Find where the given text appears and provide that cell's center as (X, Y) coordinate. 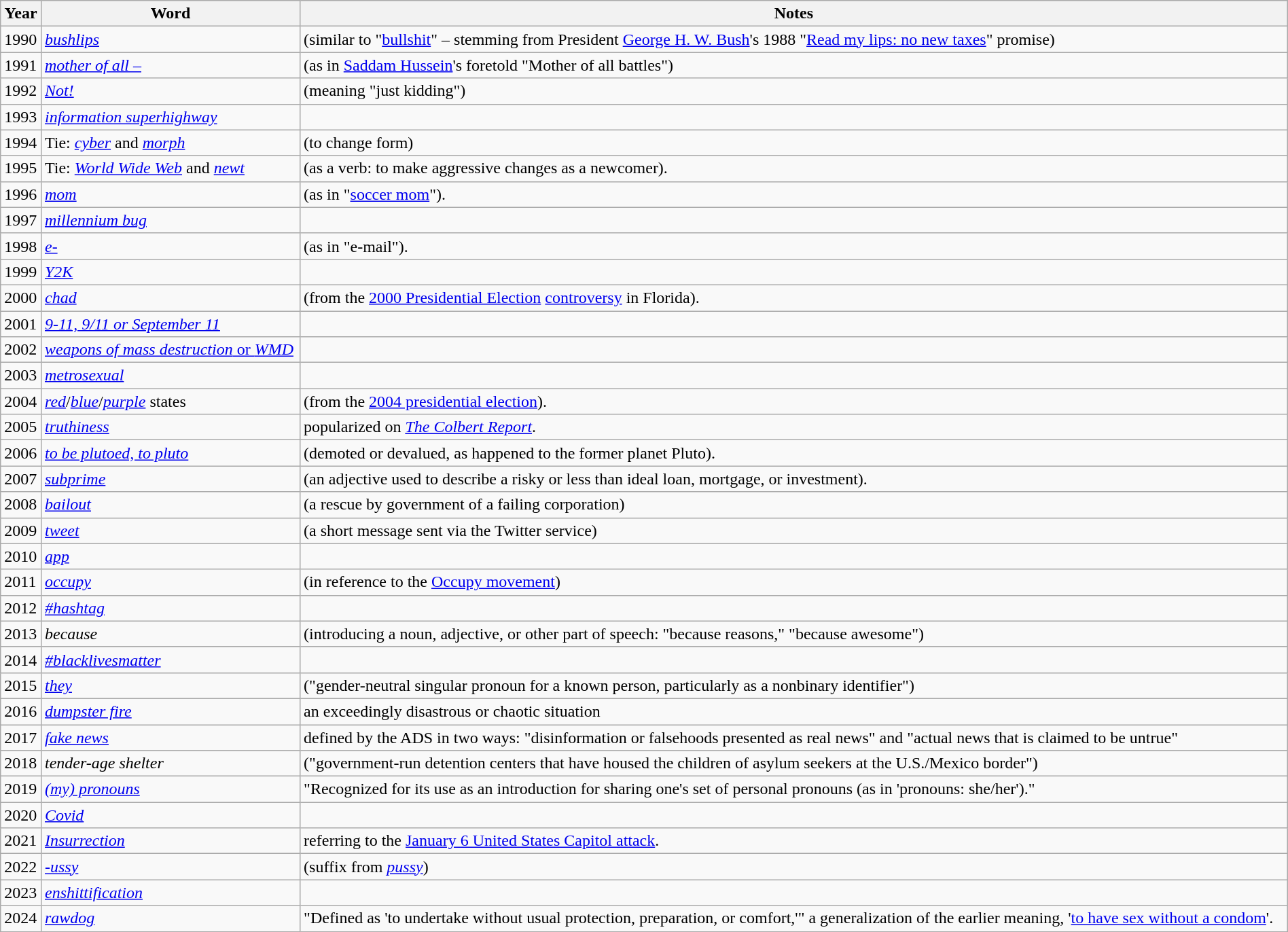
#blacklivesmatter (170, 660)
("gender-neutral singular pronoun for a known person, particularly as a nonbinary identifier") (794, 685)
(as in Saddam Hussein's foretold "Mother of all battles") (794, 65)
(demoted or devalued, as happened to the former planet Pluto). (794, 453)
an exceedingly disastrous or chaotic situation (794, 711)
referring to the January 6 United States Capitol attack. (794, 841)
metrosexual (170, 376)
2016 (21, 711)
(to change form) (794, 143)
Notes (794, 14)
chad (170, 298)
2018 (21, 764)
(from the 2000 Presidential Election controversy in Florida). (794, 298)
(as a verb: to make aggressive changes as a newcomer). (794, 168)
rawdog (170, 918)
(a rescue by government of a failing corporation) (794, 505)
dumpster fire (170, 711)
Word (170, 14)
Covid (170, 815)
mother of all – (170, 65)
2014 (21, 660)
9-11, 9/11 or September 11 (170, 324)
app (170, 556)
red/blue/purple states (170, 401)
1994 (21, 143)
(an adjective used to describe a risky or less than ideal loan, mortgage, or investment). (794, 479)
(suffix from pussy) (794, 867)
(a short message sent via the Twitter service) (794, 531)
2022 (21, 867)
2021 (21, 841)
tweet (170, 531)
Tie: World Wide Web and newt (170, 168)
1995 (21, 168)
because (170, 634)
(from the 2004 presidential election). (794, 401)
2019 (21, 789)
Year (21, 14)
(in reference to the Occupy movement) (794, 582)
2008 (21, 505)
subprime (170, 479)
enshittification (170, 893)
#hashtag (170, 608)
("government-run detention centers that have housed the children of asylum seekers at the U.S./Mexico border") (794, 764)
(as in "soccer mom"). (794, 194)
1997 (21, 220)
e- (170, 246)
(meaning "just kidding") (794, 91)
1998 (21, 246)
(as in "e-mail"). (794, 246)
2010 (21, 556)
they (170, 685)
2020 (21, 815)
2004 (21, 401)
(similar to "bullshit" – stemming from President George H. W. Bush's 1988 "Read my lips: no new taxes" promise) (794, 39)
2001 (21, 324)
2005 (21, 427)
(introducing a noun, adjective, or other part of speech: "because reasons," "because awesome") (794, 634)
2017 (21, 737)
to be plutoed, to pluto (170, 453)
truthiness (170, 427)
2015 (21, 685)
(my) pronouns (170, 789)
weapons of mass destruction or WMD (170, 350)
2000 (21, 298)
1996 (21, 194)
1990 (21, 39)
2006 (21, 453)
millennium bug (170, 220)
2013 (21, 634)
Y2K (170, 272)
-ussy (170, 867)
bushlips (170, 39)
2012 (21, 608)
occupy (170, 582)
information superhighway (170, 117)
Insurrection (170, 841)
2002 (21, 350)
2003 (21, 376)
Tie: cyber and morph (170, 143)
"Recognized for its use as an introduction for sharing one's set of personal pronouns (as in 'pronouns: she/her')." (794, 789)
2011 (21, 582)
1992 (21, 91)
defined by the ADS in two ways: "disinformation or falsehoods presented as real news" and "actual news that is claimed to be untrue" (794, 737)
2024 (21, 918)
2007 (21, 479)
2009 (21, 531)
tender-age shelter (170, 764)
popularized on The Colbert Report. (794, 427)
1991 (21, 65)
2023 (21, 893)
Not! (170, 91)
1993 (21, 117)
mom (170, 194)
bailout (170, 505)
1999 (21, 272)
fake news (170, 737)
